Locate the cell with the specified text and output its (X, Y) center coordinate. 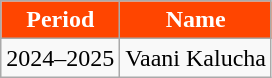
Vaani Kalucha (196, 58)
Period (60, 20)
2024–2025 (60, 58)
Name (196, 20)
